Pinpoint the cell where the given text exists, returning its (X, Y) midpoint coordinate. 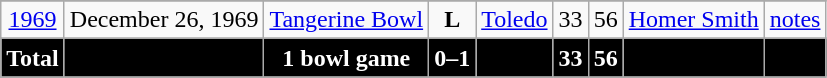
notes (795, 20)
Toledo (514, 20)
December 26, 1969 (164, 20)
1969 (33, 20)
1 bowl game (346, 58)
Total (33, 58)
L (452, 20)
Tangerine Bowl (346, 20)
Homer Smith (694, 20)
0–1 (452, 58)
